Return [X, Y] of the center of cell containing provided text 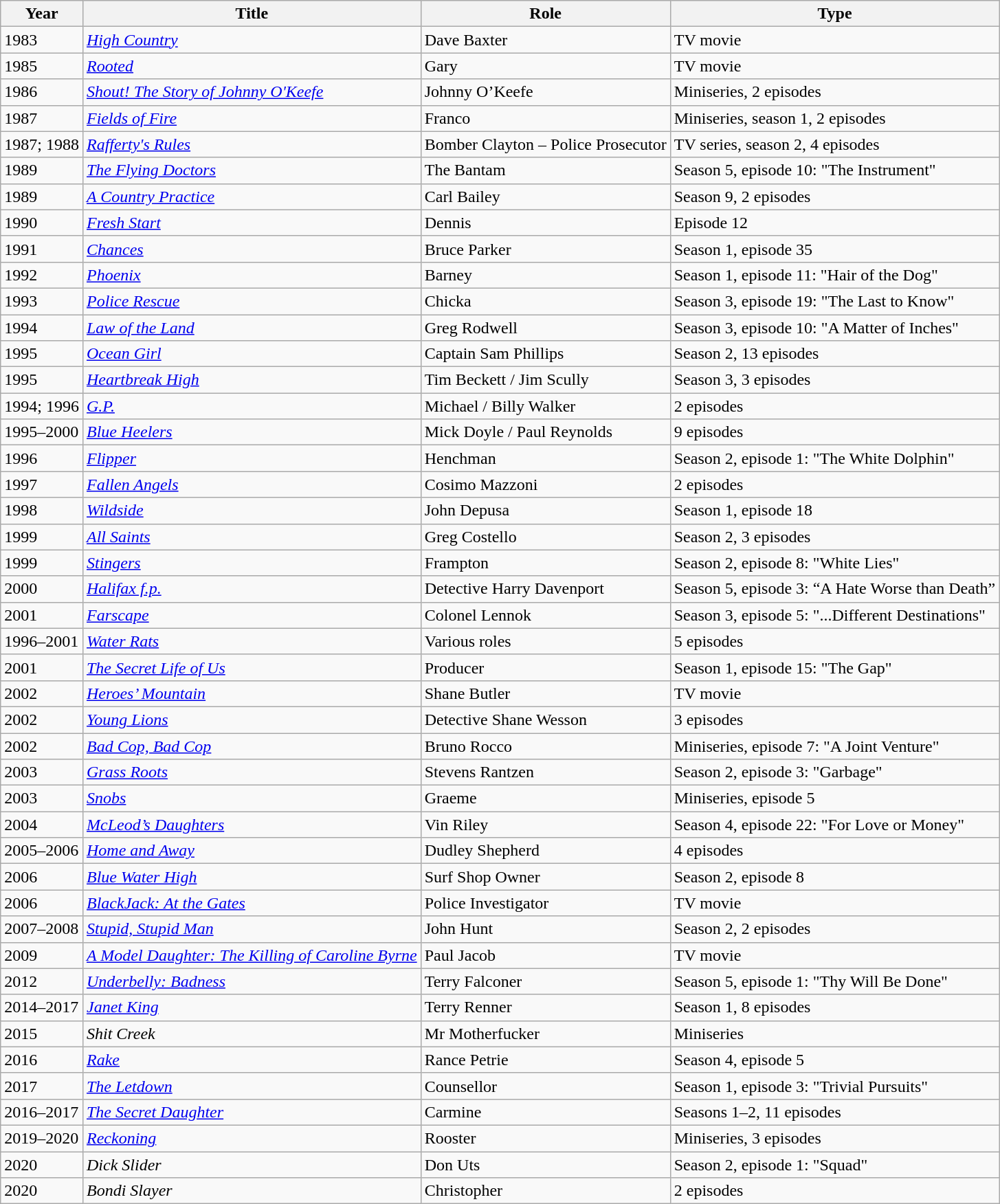
1987 [42, 118]
1985 [42, 66]
Rake [252, 1060]
Rooted [252, 66]
Miniseries, 2 episodes [834, 92]
Henchman [546, 458]
Terry Falconer [546, 981]
Stupid, Stupid Man [252, 929]
Miniseries, episode 5 [834, 799]
Law of the Land [252, 328]
Season 3, episode 19: "The Last to Know" [834, 301]
Season 1, episode 35 [834, 249]
2004 [42, 825]
Blue Water High [252, 877]
2014–2017 [42, 1007]
Halifax f.p. [252, 589]
Wildside [252, 511]
Season 1, 8 episodes [834, 1007]
Bondi Slayer [252, 1191]
Mr Motherfucker [546, 1034]
Season 2, episode 1: "Squad" [834, 1165]
Snobs [252, 799]
Season 1, episode 3: "Trivial Pursuits" [834, 1086]
2019–2020 [42, 1138]
Underbelly: Badness [252, 981]
Season 3, episode 5: "...Different Destinations" [834, 615]
Season 5, episode 1: "Thy Will Be Done" [834, 981]
1983 [42, 40]
Michael / Billy Walker [546, 406]
Terry Renner [546, 1007]
Fallen Angels [252, 484]
Shane Butler [546, 693]
Barney [546, 275]
2016 [42, 1060]
Season 2, 2 episodes [834, 929]
Episode 12 [834, 223]
Flipper [252, 458]
1991 [42, 249]
2016–2017 [42, 1112]
1992 [42, 275]
Bruce Parker [546, 249]
TV series, season 2, 4 episodes [834, 144]
Mick Doyle / Paul Reynolds [546, 432]
Gary [546, 66]
9 episodes [834, 432]
Shit Creek [252, 1034]
Season 5, episode 3: “A Hate Worse than Death” [834, 589]
Title [252, 14]
Fields of Fire [252, 118]
Shout! The Story of Johnny O'Keefe [252, 92]
Young Lions [252, 720]
3 episodes [834, 720]
The Flying Doctors [252, 170]
4 episodes [834, 851]
A Country Practice [252, 197]
Season 4, episode 5 [834, 1060]
All Saints [252, 537]
Phoenix [252, 275]
G.P. [252, 406]
Water Rats [252, 641]
Chances [252, 249]
Cosimo Mazzoni [546, 484]
BlackJack: At the Gates [252, 903]
Home and Away [252, 851]
Colonel Lennok [546, 615]
Police Investigator [546, 903]
Year [42, 14]
2015 [42, 1034]
Bruno Rocco [546, 746]
Season 1, episode 15: "The Gap" [834, 667]
Miniseries [834, 1034]
The Secret Life of Us [252, 667]
A Model Daughter: The Killing of Caroline Byrne [252, 955]
1995–2000 [42, 432]
Chicka [546, 301]
1996 [42, 458]
Graeme [546, 799]
Dennis [546, 223]
Producer [546, 667]
Bomber Clayton – Police Prosecutor [546, 144]
The Secret Daughter [252, 1112]
2012 [42, 981]
John Hunt [546, 929]
Franco [546, 118]
Paul Jacob [546, 955]
Christopher [546, 1191]
Season 3, episode 10: "A Matter of Inches" [834, 328]
McLeod’s Daughters [252, 825]
Season 2, episode 8: "White Lies" [834, 563]
Johnny O’Keefe [546, 92]
1997 [42, 484]
Greg Costello [546, 537]
Detective Harry Davenport [546, 589]
2017 [42, 1086]
1993 [42, 301]
Season 4, episode 22: "For Love or Money" [834, 825]
Grass Roots [252, 772]
1996–2001 [42, 641]
Season 2, episode 8 [834, 877]
Rance Petrie [546, 1060]
Miniseries, episode 7: "A Joint Venture" [834, 746]
John Depusa [546, 511]
Vin Riley [546, 825]
Season 2, episode 3: "Garbage" [834, 772]
Season 2, 13 episodes [834, 354]
Rafferty's Rules [252, 144]
Detective Shane Wesson [546, 720]
2009 [42, 955]
2005–2006 [42, 851]
Surf Shop Owner [546, 877]
Stevens Rantzen [546, 772]
1994 [42, 328]
Season 5, episode 10: "The Instrument" [834, 170]
Heartbreak High [252, 380]
1994; 1996 [42, 406]
Captain Sam Phillips [546, 354]
2000 [42, 589]
Season 3, 3 episodes [834, 380]
2007–2008 [42, 929]
Bad Cop, Bad Cop [252, 746]
Farscape [252, 615]
Season 1, episode 18 [834, 511]
5 episodes [834, 641]
High Country [252, 40]
Type [834, 14]
Janet King [252, 1007]
1990 [42, 223]
Stingers [252, 563]
The Bantam [546, 170]
Miniseries, season 1, 2 episodes [834, 118]
1986 [42, 92]
The Letdown [252, 1086]
Ocean Girl [252, 354]
Dick Slider [252, 1165]
Frampton [546, 563]
Police Rescue [252, 301]
Miniseries, 3 episodes [834, 1138]
Carmine [546, 1112]
Greg Rodwell [546, 328]
Fresh Start [252, 223]
Don Uts [546, 1165]
Tim Beckett / Jim Scully [546, 380]
Heroes’ Mountain [252, 693]
Season 9, 2 episodes [834, 197]
Dudley Shepherd [546, 851]
Reckoning [252, 1138]
Carl Bailey [546, 197]
Season 1, episode 11: "Hair of the Dog" [834, 275]
Blue Heelers [252, 432]
Role [546, 14]
Various roles [546, 641]
Rooster [546, 1138]
1998 [42, 511]
1987; 1988 [42, 144]
Season 2, episode 1: "The White Dolphin" [834, 458]
Counsellor [546, 1086]
Season 2, 3 episodes [834, 537]
Dave Baxter [546, 40]
Seasons 1–2, 11 episodes [834, 1112]
